Determine the [x, y] coordinate at the center of the cell enclosing the given text.  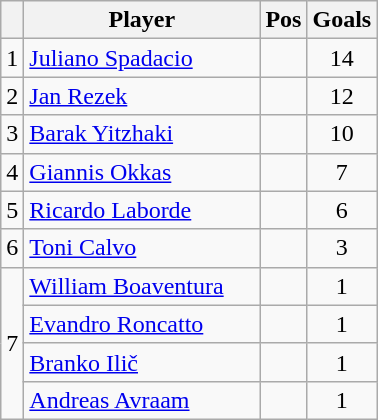
Pos [284, 20]
Player [142, 20]
5 [12, 210]
Branko Ilič [142, 362]
Barak Yitzhaki [142, 134]
Evandro Roncatto [142, 324]
Toni Calvo [142, 248]
Ricardo Laborde [142, 210]
Giannis Okkas [142, 172]
10 [342, 134]
14 [342, 58]
Juliano Spadacio [142, 58]
4 [12, 172]
12 [342, 96]
Jan Rezek [142, 96]
Andreas Avraam [142, 400]
Goals [342, 20]
William Boaventura [142, 286]
2 [12, 96]
